Capture the cell that displays the provided text and extract its [X, Y] central coordinate. 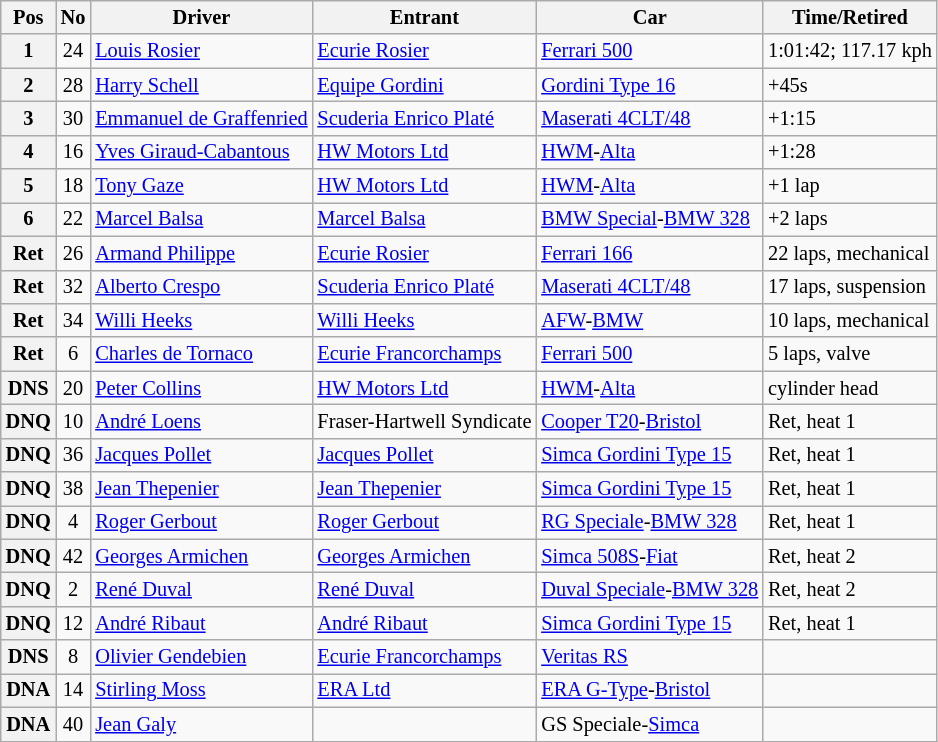
No [74, 17]
Armand Philippe [201, 253]
Peter Collins [201, 388]
5 [28, 186]
ERA G-Type-Bristol [650, 690]
5 laps, valve [850, 354]
André Loens [201, 421]
28 [74, 85]
38 [74, 489]
14 [74, 690]
Charles de Tornaco [201, 354]
Yves Giraud-Cabantous [201, 152]
22 [74, 219]
Stirling Moss [201, 690]
36 [74, 455]
30 [74, 118]
17 laps, suspension [850, 287]
GS Speciale-Simca [650, 724]
Car [650, 17]
12 [74, 623]
Tony Gaze [201, 186]
Simca 508S-Fiat [650, 556]
1:01:42; 117.17 kph [850, 51]
Time/Retired [850, 17]
40 [74, 724]
Emmanuel de Graffenried [201, 118]
Ferrari 166 [650, 253]
Jean Galy [201, 724]
26 [74, 253]
AFW-BMW [650, 320]
Entrant [424, 17]
Veritas RS [650, 657]
+1:15 [850, 118]
20 [74, 388]
Pos [28, 17]
8 [74, 657]
Harry Schell [201, 85]
42 [74, 556]
Cooper T20-Bristol [650, 421]
RG Speciale-BMW 328 [650, 522]
34 [74, 320]
+2 laps [850, 219]
ERA Ltd [424, 690]
+45s [850, 85]
22 laps, mechanical [850, 253]
10 laps, mechanical [850, 320]
Gordini Type 16 [650, 85]
Equipe Gordini [424, 85]
Alberto Crespo [201, 287]
3 [28, 118]
Olivier Gendebien [201, 657]
cylinder head [850, 388]
Duval Speciale-BMW 328 [650, 589]
32 [74, 287]
24 [74, 51]
BMW Special-BMW 328 [650, 219]
+1 lap [850, 186]
1 [28, 51]
Louis Rosier [201, 51]
16 [74, 152]
Fraser-Hartwell Syndicate [424, 421]
10 [74, 421]
Driver [201, 17]
+1:28 [850, 152]
18 [74, 186]
